Identify which cell holds the provided text, then report its [x, y] central coordinate. 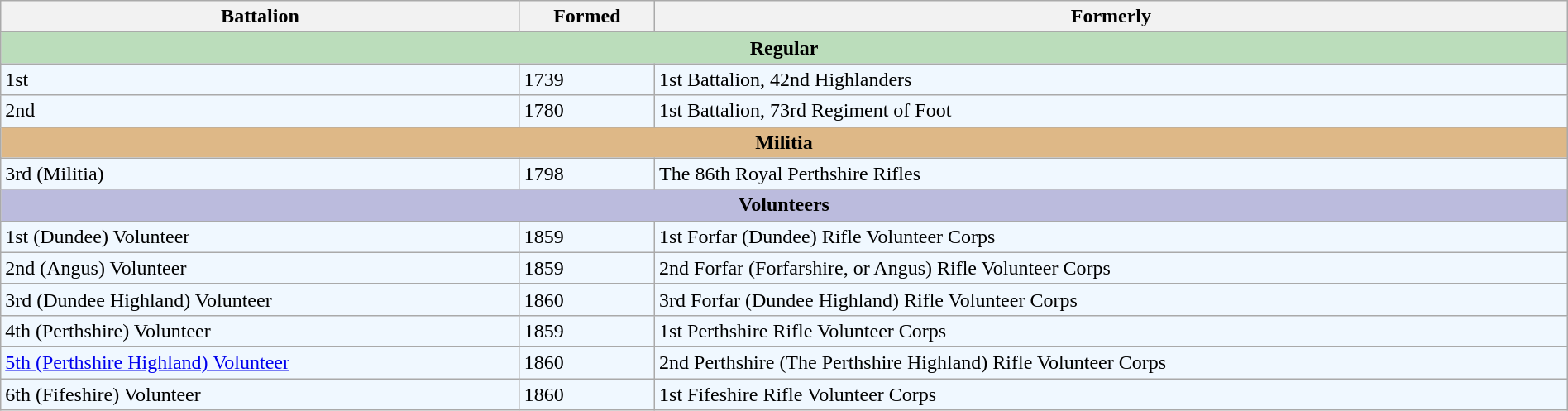
2nd [260, 111]
2nd Perthshire (The Perthshire Highland) Rifle Volunteer Corps [1111, 362]
1798 [587, 174]
The 86th Royal Perthshire Rifles [1111, 174]
3rd (Militia) [260, 174]
Formed [587, 17]
2nd (Angus) Volunteer [260, 268]
3rd (Dundee Highland) Volunteer [260, 299]
1st Forfar (Dundee) Rifle Volunteer Corps [1111, 237]
3rd Forfar (Dundee Highland) Rifle Volunteer Corps [1111, 299]
Battalion [260, 17]
1st Fifeshire Rifle Volunteer Corps [1111, 394]
1780 [587, 111]
2nd Forfar (Forfarshire, or Angus) Rifle Volunteer Corps [1111, 268]
1st [260, 79]
Formerly [1111, 17]
6th (Fifeshire) Volunteer [260, 394]
1st Battalion, 73rd Regiment of Foot [1111, 111]
1st Battalion, 42nd Highlanders [1111, 79]
1st Perthshire Rifle Volunteer Corps [1111, 331]
5th (Perthshire Highland) Volunteer [260, 362]
1st (Dundee) Volunteer [260, 237]
Volunteers [784, 205]
Militia [784, 142]
4th (Perthshire) Volunteer [260, 331]
1739 [587, 79]
Regular [784, 48]
